Capture the cell that displays the provided text and extract its (X, Y) central coordinate. 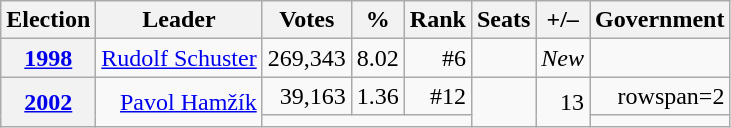
1998 (48, 58)
New (563, 58)
1.36 (378, 96)
Leader (179, 20)
#6 (438, 58)
Rudolf Schuster (179, 58)
#12 (438, 96)
2002 (48, 102)
% (378, 20)
13 (563, 102)
+/– (563, 20)
Seats (503, 20)
Pavol Hamžík (179, 102)
rowspan=2 (660, 96)
39,163 (306, 96)
Government (660, 20)
269,343 (306, 58)
8.02 (378, 58)
Election (48, 20)
Rank (438, 20)
Votes (306, 20)
